Provide the [X, Y] coordinate of the cell's center where the given text is located.  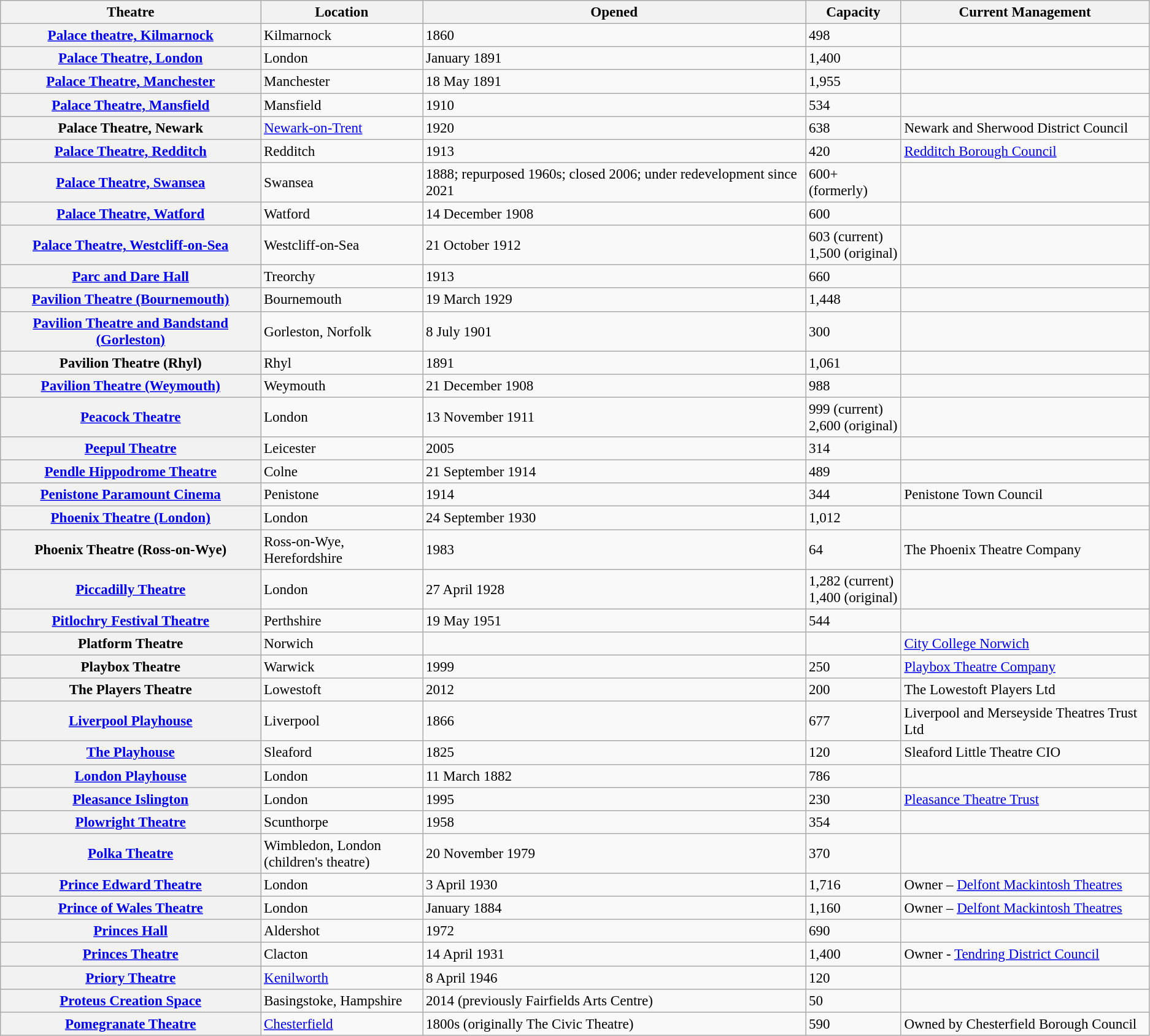
19 March 1929 [614, 300]
Piccadilly Theatre [131, 589]
1983 [614, 550]
1958 [614, 822]
Palace Theatre, Manchester [131, 82]
Pomegranate Theatre [131, 1024]
The Playhouse [131, 753]
314 [854, 449]
64 [854, 550]
Sleaford [342, 753]
690 [854, 931]
2014 (previously Fairfields Arts Centre) [614, 1001]
Perthshire [342, 620]
Pavilion Theatre (Weymouth) [131, 386]
1,160 [854, 908]
8 July 1901 [614, 331]
Parc and Dare Hall [131, 277]
677 [854, 722]
8 April 1946 [614, 978]
1999 [614, 667]
370 [854, 853]
Watford [342, 214]
London Playhouse [131, 776]
Owned by Chesterfield Borough Council [1025, 1024]
1910 [614, 105]
Scunthorpe [342, 822]
Location [342, 12]
1,061 [854, 363]
Prince of Wales Theatre [131, 908]
13 November 1911 [614, 417]
19 May 1951 [614, 620]
534 [854, 105]
Capacity [854, 12]
14 December 1908 [614, 214]
Platform Theatre [131, 644]
1800s (originally The Civic Theatre) [614, 1024]
Colne [342, 472]
20 November 1979 [614, 853]
1,448 [854, 300]
Manchester [342, 82]
603 (current)1,500 (original) [854, 245]
Newark-on-Trent [342, 128]
1,955 [854, 82]
Liverpool [342, 722]
Liverpool and Merseyside Theatres Trust Ltd [1025, 722]
Palace Theatre, London [131, 58]
21 December 1908 [614, 386]
Opened [614, 12]
Westcliff-on-Sea [342, 245]
Pendle Hippodrome Theatre [131, 472]
Newark and Sherwood District Council [1025, 128]
544 [854, 620]
Princes Theatre [131, 954]
420 [854, 151]
Pavilion Theatre and Bandstand (Gorleston) [131, 331]
January 1884 [614, 908]
18 May 1891 [614, 82]
1825 [614, 753]
300 [854, 331]
1866 [614, 722]
50 [854, 1001]
988 [854, 386]
1972 [614, 931]
2012 [614, 690]
Aldershot [342, 931]
Penistone Town Council [1025, 495]
200 [854, 690]
344 [854, 495]
Lowestoft [342, 690]
Wimbledon, London(children's theatre) [342, 853]
Redditch [342, 151]
The Players Theatre [131, 690]
The Phoenix Theatre Company [1025, 550]
Current Management [1025, 12]
Prince Edward Theatre [131, 885]
Liverpool Playhouse [131, 722]
354 [854, 822]
21 September 1914 [614, 472]
Palace Theatre, Redditch [131, 151]
Mansfield [342, 105]
Rhyl [342, 363]
Kilmarnock [342, 36]
Playbox Theatre [131, 667]
1914 [614, 495]
24 September 1930 [614, 518]
January 1891 [614, 58]
590 [854, 1024]
600+ (formerly) [854, 183]
11 March 1882 [614, 776]
Ross-on-Wye, Herefordshire [342, 550]
Pavilion Theatre (Bournemouth) [131, 300]
Theatre [131, 12]
Pleasance Islington [131, 799]
Bournemouth [342, 300]
489 [854, 472]
Weymouth [342, 386]
27 April 1928 [614, 589]
Palace theatre, Kilmarnock [131, 36]
Princes Hall [131, 931]
Gorleston, Norfolk [342, 331]
Polka Theatre [131, 853]
Palace Theatre, Mansfield [131, 105]
230 [854, 799]
Chesterfield [342, 1024]
2005 [614, 449]
Pleasance Theatre Trust [1025, 799]
Playbox Theatre Company [1025, 667]
Palace Theatre, Watford [131, 214]
Warwick [342, 667]
1,716 [854, 885]
660 [854, 277]
999 (current)2,600 (original) [854, 417]
Phoenix Theatre (Ross-on-Wye) [131, 550]
Sleaford Little Theatre CIO [1025, 753]
600 [854, 214]
City College Norwich [1025, 644]
1995 [614, 799]
Palace Theatre, Westcliff-on-Sea [131, 245]
Peacock Theatre [131, 417]
1,012 [854, 518]
786 [854, 776]
Treorchy [342, 277]
1860 [614, 36]
250 [854, 667]
Palace Theatre, Swansea [131, 183]
Basingstoke, Hampshire [342, 1001]
1,282 (current)1,400 (original) [854, 589]
Priory Theatre [131, 978]
Norwich [342, 644]
Owner - Tendring District Council [1025, 954]
14 April 1931 [614, 954]
1891 [614, 363]
The Lowestoft Players Ltd [1025, 690]
21 October 1912 [614, 245]
Leicester [342, 449]
Palace Theatre, Newark [131, 128]
Pitlochry Festival Theatre [131, 620]
Penistone Paramount Cinema [131, 495]
Swansea [342, 183]
Redditch Borough Council [1025, 151]
638 [854, 128]
1888; repurposed 1960s; closed 2006; under redevelopment since 2021 [614, 183]
Penistone [342, 495]
498 [854, 36]
Kenilworth [342, 978]
1920 [614, 128]
Phoenix Theatre (London) [131, 518]
Pavilion Theatre (Rhyl) [131, 363]
Clacton [342, 954]
3 April 1930 [614, 885]
Peepul Theatre [131, 449]
Proteus Creation Space [131, 1001]
Plowright Theatre [131, 822]
